Extract the (X, Y) coordinate from the center of the cell holding the provided text.  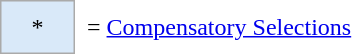
* (38, 27)
